Return (X, Y) of the center of cell containing provided text 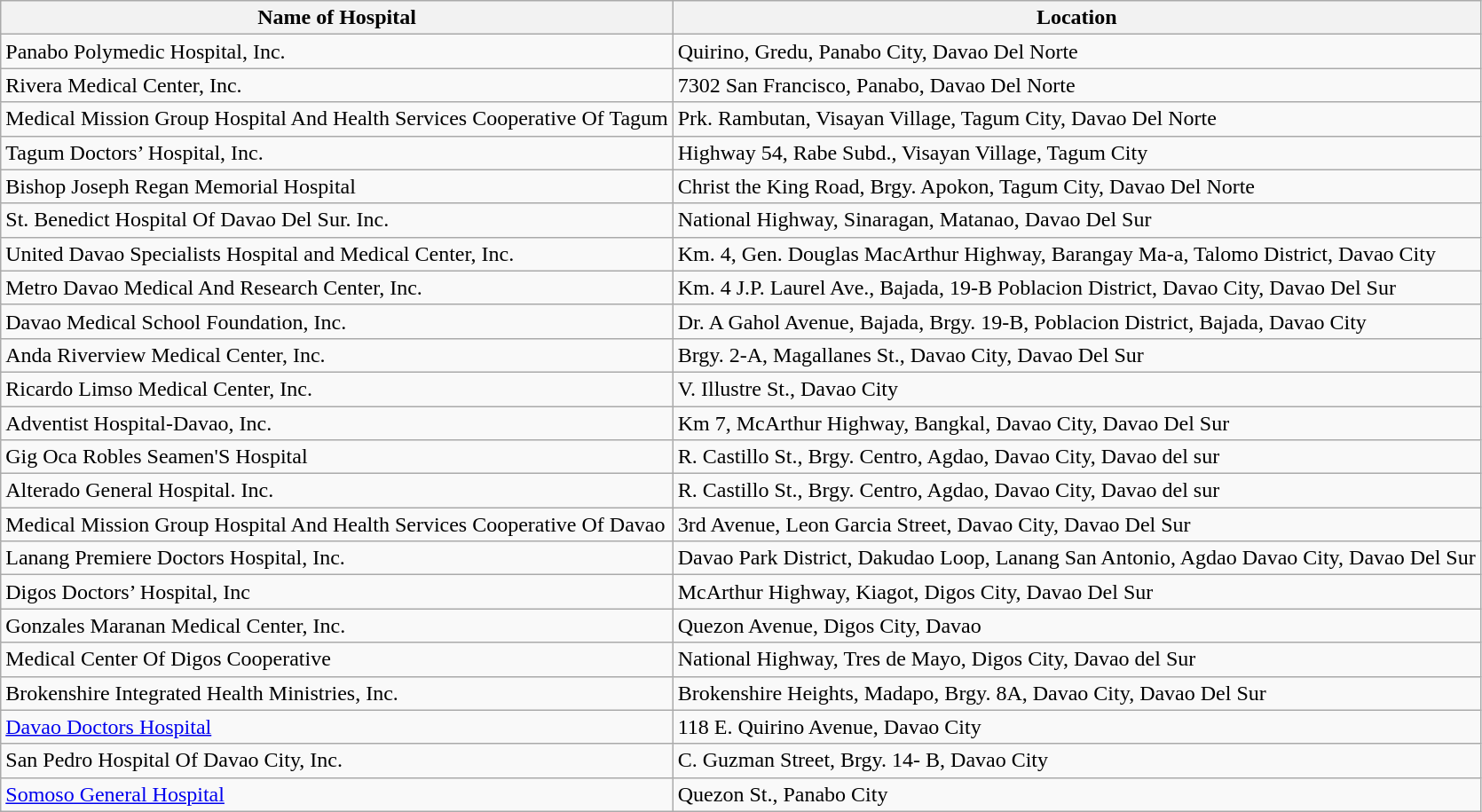
National Highway, Sinaragan, Matanao, Davao Del Sur (1076, 220)
Quirino, Gredu, Panabo City, Davao Del Norte (1076, 51)
Somoso General Hospital (337, 794)
Christ the King Road, Brgy. Apokon, Tagum City, Davao Del Norte (1076, 186)
St. Benedict Hospital Of Davao Del Sur. Inc. (337, 220)
United Davao Specialists Hospital and Medical Center, Inc. (337, 254)
Alterado General Hospital. Inc. (337, 491)
Adventist Hospital-Davao, Inc. (337, 423)
Anda Riverview Medical Center, Inc. (337, 355)
Prk. Rambutan, Visayan Village, Tagum City, Davao Del Norte (1076, 119)
Tagum Doctors’ Hospital, Inc. (337, 153)
Panabo Polymedic Hospital, Inc. (337, 51)
Ricardo Limso Medical Center, Inc. (337, 389)
Brgy. 2-A, Magallanes St., Davao City, Davao Del Sur (1076, 355)
Medical Center Of Digos Cooperative (337, 659)
Km. 4, Gen. Douglas MacArthur Highway, Barangay Ma-a, Talomo District, Davao City (1076, 254)
San Pedro Hospital Of Davao City, Inc. (337, 761)
Km 7, McArthur Highway, Bangkal, Davao City, Davao Del Sur (1076, 423)
Km. 4 J.P. Laurel Ave., Bajada, 19-B Poblacion District, Davao City, Davao Del Sur (1076, 288)
Davao Park District, Dakudao Loop, Lanang San Antonio, Agdao Davao City, Davao Del Sur (1076, 558)
National Highway, Tres de Mayo, Digos City, Davao del Sur (1076, 659)
Lanang Premiere Doctors Hospital, Inc. (337, 558)
Gig Oca Robles Seamen'S Hospital (337, 457)
7302 San Francisco, Panabo, Davao Del Norte (1076, 85)
Dr. A Gahol Avenue, Bajada, Brgy. 19-B, Poblacion District, Bajada, Davao City (1076, 321)
Brokenshire Heights, Madapo, Brgy. 8A, Davao City, Davao Del Sur (1076, 693)
Bishop Joseph Regan Memorial Hospital (337, 186)
C. Guzman Street, Brgy. 14- B, Davao City (1076, 761)
Medical Mission Group Hospital And Health Services Cooperative Of Tagum (337, 119)
Location (1076, 18)
3rd Avenue, Leon Garcia Street, Davao City, Davao Del Sur (1076, 524)
Name of Hospital (337, 18)
Quezon St., Panabo City (1076, 794)
Davao Medical School Foundation, Inc. (337, 321)
Medical Mission Group Hospital And Health Services Cooperative Of Davao (337, 524)
Gonzales Maranan Medical Center, Inc. (337, 626)
Highway 54, Rabe Subd., Visayan Village, Tagum City (1076, 153)
Metro Davao Medical And Research Center, Inc. (337, 288)
V. Illustre St., Davao City (1076, 389)
Davao Doctors Hospital (337, 727)
Digos Doctors’ Hospital, Inc (337, 592)
Rivera Medical Center, Inc. (337, 85)
Quezon Avenue, Digos City, Davao (1076, 626)
Brokenshire Integrated Health Ministries, Inc. (337, 693)
McArthur Highway, Kiagot, Digos City, Davao Del Sur (1076, 592)
118 E. Quirino Avenue, Davao City (1076, 727)
